Determine the [x, y] coordinate at the center of the cell enclosing the given text.  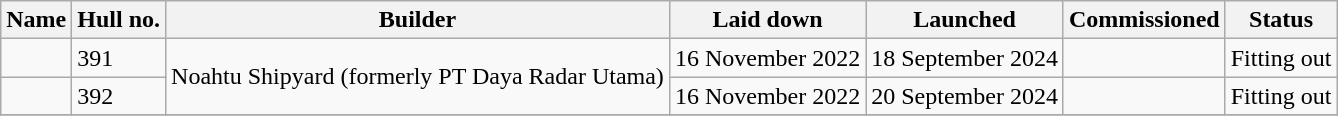
391 [119, 58]
Name [36, 20]
Hull no. [119, 20]
Builder [418, 20]
Commissioned [1144, 20]
20 September 2024 [965, 96]
Status [1281, 20]
Launched [965, 20]
392 [119, 96]
Laid down [767, 20]
Noahtu Shipyard (formerly PT Daya Radar Utama) [418, 77]
18 September 2024 [965, 58]
